Locate the cell with the specified text and output its (X, Y) center coordinate. 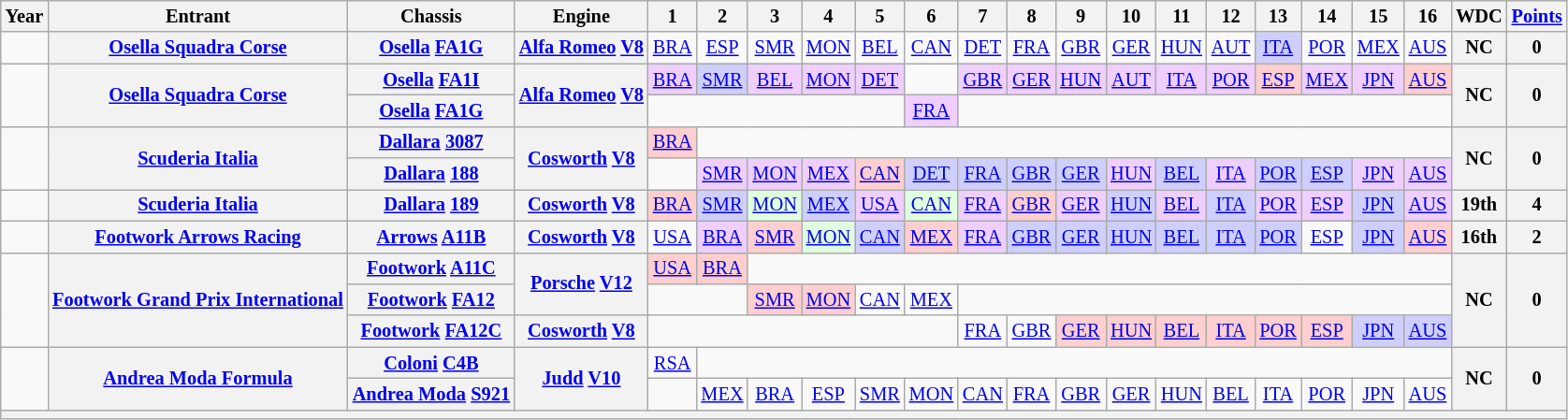
13 (1278, 16)
6 (932, 16)
7 (982, 16)
Footwork A11C (431, 268)
Andrea Moda S921 (431, 394)
10 (1131, 16)
Footwork FA12 (431, 299)
15 (1379, 16)
5 (879, 16)
Engine (582, 16)
Osella FA1I (431, 80)
1 (673, 16)
11 (1182, 16)
Footwork Grand Prix International (198, 299)
8 (1032, 16)
Year (24, 16)
WDC (1479, 16)
Coloni C4B (431, 363)
Entrant (198, 16)
Dallara 189 (431, 205)
14 (1327, 16)
3 (775, 16)
RSA (673, 363)
Footwork Arrows Racing (198, 237)
16 (1428, 16)
Points (1537, 16)
Dallara 3087 (431, 142)
Arrows A11B (431, 237)
19th (1479, 205)
Dallara 188 (431, 174)
Footwork FA12C (431, 331)
Judd V10 (582, 378)
Porsche V12 (582, 284)
12 (1231, 16)
Andrea Moda Formula (198, 378)
Chassis (431, 16)
16th (1479, 237)
9 (1081, 16)
